Locate the cell with the specified text and output its [X, Y] center coordinate. 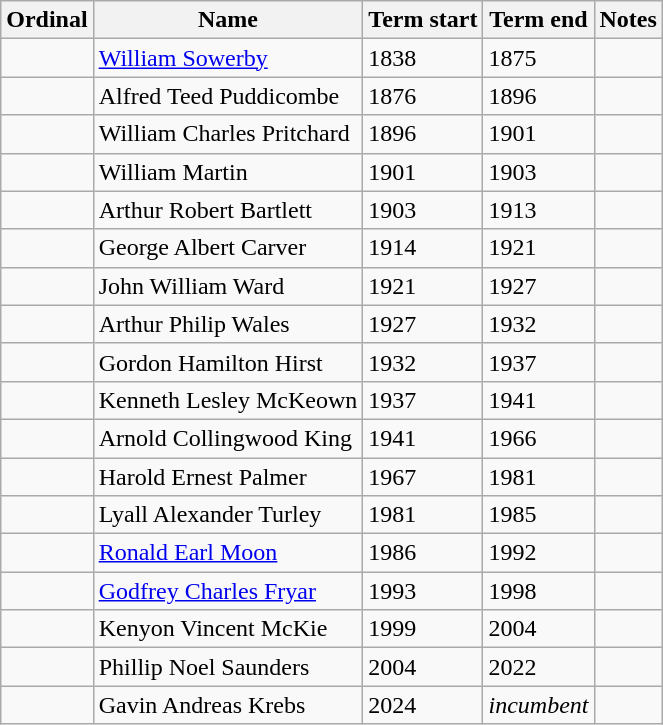
William Charles Pritchard [228, 134]
Phillip Noel Saunders [228, 667]
1993 [423, 591]
Alfred Teed Puddicombe [228, 96]
2024 [423, 705]
Term end [538, 20]
1913 [538, 210]
William Sowerby [228, 58]
1985 [538, 515]
1914 [423, 248]
Gavin Andreas Krebs [228, 705]
Ordinal [47, 20]
Harold Ernest Palmer [228, 477]
Gordon Hamilton Hirst [228, 362]
Kenyon Vincent McKie [228, 629]
1966 [538, 438]
Arnold Collingwood King [228, 438]
Term start [423, 20]
Arthur Philip Wales [228, 324]
Kenneth Lesley McKeown [228, 400]
Name [228, 20]
Arthur Robert Bartlett [228, 210]
1998 [538, 591]
2022 [538, 667]
John William Ward [228, 286]
William Martin [228, 172]
1838 [423, 58]
1875 [538, 58]
George Albert Carver [228, 248]
1986 [423, 553]
1967 [423, 477]
Notes [628, 20]
1999 [423, 629]
1992 [538, 553]
Lyall Alexander Turley [228, 515]
1876 [423, 96]
incumbent [538, 705]
Godfrey Charles Fryar [228, 591]
Ronald Earl Moon [228, 553]
